Locate the cell with the specified text and output its (X, Y) center coordinate. 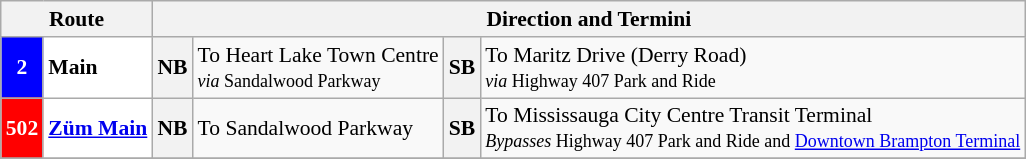
To Maritz Drive (Derry Road)via Highway 407 Park and Ride (752, 68)
Direction and Termini (588, 19)
Route (77, 19)
2 (22, 68)
To Sandalwood Parkway (318, 128)
To Heart Lake Town Centrevia Sandalwood Parkway (318, 68)
Züm Main (98, 128)
Main (98, 68)
502 (22, 128)
To Mississauga City Centre Transit TerminalBypasses Highway 407 Park and Ride and Downtown Brampton Terminal (752, 128)
